Return (x, y) of the center of cell containing provided text 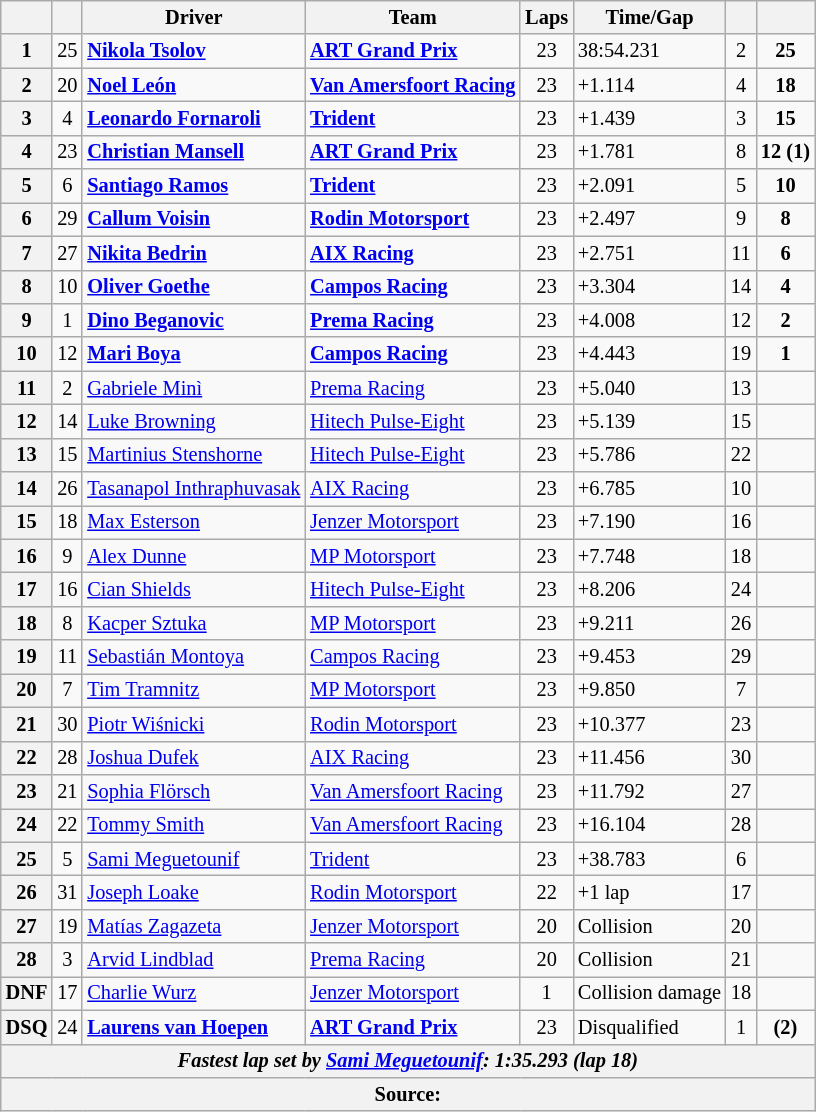
Tim Tramnitz (194, 690)
Cian Shields (194, 589)
Sophia Flörsch (194, 791)
Dino Beganovic (194, 320)
Martinius Stenshorne (194, 455)
+1 lap (650, 892)
Oliver Goethe (194, 287)
(2) (786, 1027)
Collision damage (650, 993)
Nikola Tsolov (194, 51)
Sami Meguetounif (194, 859)
Fastest lap set by Sami Meguetounif: 1:35.293 (lap 18) (408, 1061)
Driver (194, 17)
+5.040 (650, 388)
+3.304 (650, 287)
Sebastián Montoya (194, 657)
+1.781 (650, 152)
+1.439 (650, 118)
+2.751 (650, 253)
Laps (546, 17)
Time/Gap (650, 17)
+8.206 (650, 589)
Team (412, 17)
+7.190 (650, 522)
31 (67, 892)
Leonardo Fornaroli (194, 118)
Charlie Wurz (194, 993)
+9.211 (650, 623)
+6.785 (650, 489)
+9.453 (650, 657)
Joshua Dufek (194, 758)
Santiago Ramos (194, 186)
+10.377 (650, 724)
Joseph Loake (194, 892)
+9.850 (650, 690)
+16.104 (650, 825)
Mari Boya (194, 354)
Arvid Lindblad (194, 960)
Matías Zagazeta (194, 926)
+4.008 (650, 320)
Christian Mansell (194, 152)
Laurens van Hoepen (194, 1027)
+5.786 (650, 455)
Tommy Smith (194, 825)
Callum Voisin (194, 219)
+1.114 (650, 85)
38:54.231 (650, 51)
Gabriele Minì (194, 388)
+38.783 (650, 859)
+5.139 (650, 421)
DNF (27, 993)
+2.497 (650, 219)
Noel León (194, 85)
Max Esterson (194, 522)
Kacper Sztuka (194, 623)
+11.456 (650, 758)
+4.443 (650, 354)
Disqualified (650, 1027)
Nikita Bedrin (194, 253)
DSQ (27, 1027)
Alex Dunne (194, 556)
Source: (408, 1094)
+11.792 (650, 791)
+7.748 (650, 556)
Tasanapol Inthraphuvasak (194, 489)
Piotr Wiśnicki (194, 724)
+2.091 (650, 186)
12 (1) (786, 152)
Luke Browning (194, 421)
